Identify which cell holds the provided text, then report its [x, y] central coordinate. 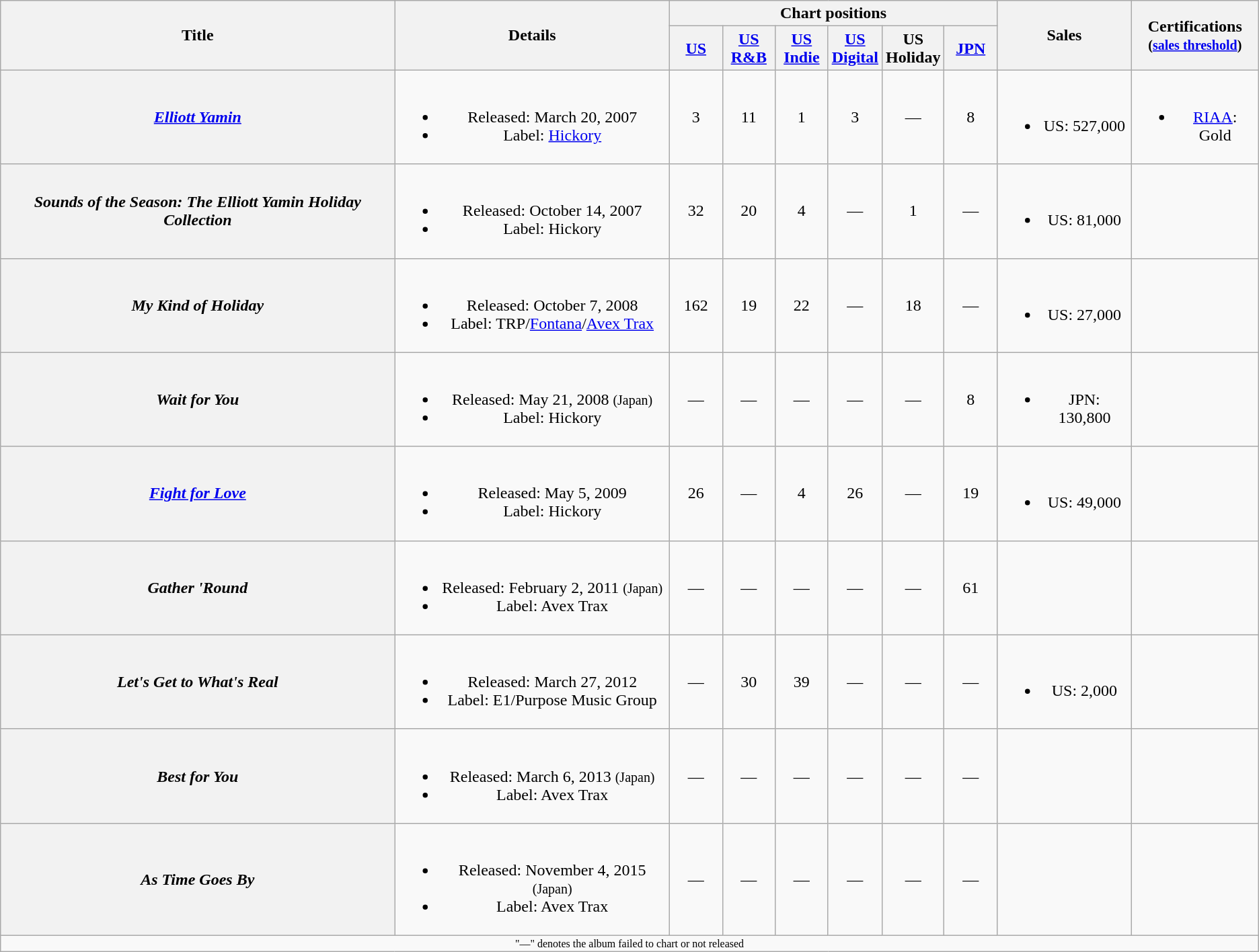
US: 527,000 [1065, 117]
US: 2,000 [1065, 682]
Sounds of the Season: The Elliott Yamin Holiday Collection [198, 211]
USHoliday [913, 48]
US: 27,000 [1065, 305]
USR&B [749, 48]
61 [971, 588]
11 [749, 117]
Elliott Yamin [198, 117]
US [695, 48]
Certifications(sales threshold) [1194, 35]
Gather 'Round [198, 588]
30 [749, 682]
Details [533, 35]
Fight for Love [198, 493]
RIAA: Gold [1194, 117]
My Kind of Holiday [198, 305]
Released: October 7, 2008Label: TRP/Fontana/Avex Trax [533, 305]
Chart positions [833, 13]
Sales [1065, 35]
162 [695, 305]
20 [749, 211]
Released: February 2, 2011 (Japan)Label: Avex Trax [533, 588]
Released: March 6, 2013 (Japan)Label: Avex Trax [533, 776]
Released: May 21, 2008 (Japan)Label: Hickory [533, 399]
US: 81,000 [1065, 211]
Released: May 5, 2009Label: Hickory [533, 493]
US: 49,000 [1065, 493]
USDigital [855, 48]
Released: November 4, 2015 (Japan)Label: Avex Trax [533, 879]
32 [695, 211]
Released: March 27, 2012Label: E1/Purpose Music Group [533, 682]
As Time Goes By [198, 879]
18 [913, 305]
Released: October 14, 2007Label: Hickory [533, 211]
Let's Get to What's Real [198, 682]
"—" denotes the album failed to chart or not released [629, 943]
22 [802, 305]
Best for You [198, 776]
Released: March 20, 2007Label: Hickory [533, 117]
JPN [971, 48]
39 [802, 682]
JPN: 130,800 [1065, 399]
Title [198, 35]
USIndie [802, 48]
Wait for You [198, 399]
